For the text-containing cell, return its midpoint in [X, Y] coordinate format. 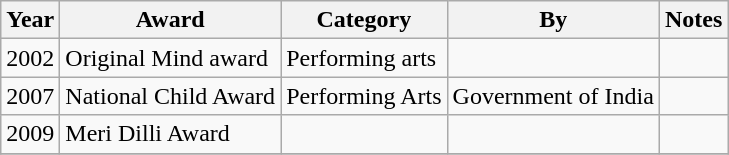
Performing arts [364, 58]
Category [364, 20]
Government of India [553, 96]
2007 [30, 96]
2002 [30, 58]
Original Mind award [170, 58]
2009 [30, 134]
Meri Dilli Award [170, 134]
Notes [693, 20]
Year [30, 20]
National Child Award [170, 96]
Performing Arts [364, 96]
By [553, 20]
Award [170, 20]
